For the text-containing cell, return its midpoint in (x, y) coordinate format. 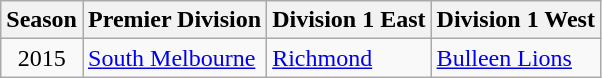
Season (42, 20)
Division 1 East (349, 20)
Bulleen Lions (516, 58)
Richmond (349, 58)
Premier Division (174, 20)
South Melbourne (174, 58)
Division 1 West (516, 20)
2015 (42, 58)
